Determine the [X, Y] coordinate at the center of the cell enclosing the given text.  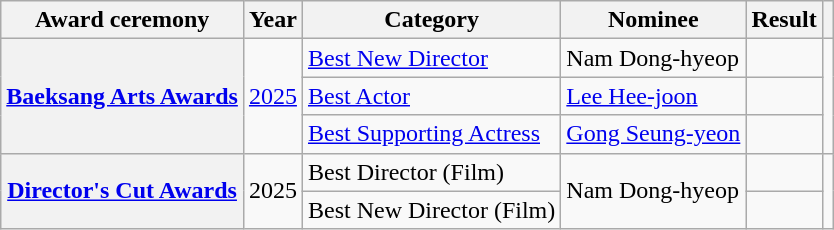
Best New Director (Film) [431, 210]
Award ceremony [122, 20]
Best Actor [431, 96]
Baeksang Arts Awards [122, 96]
Lee Hee-joon [654, 96]
Nominee [654, 20]
Year [272, 20]
Best Supporting Actress [431, 134]
Best Director (Film) [431, 172]
Category [431, 20]
Director's Cut Awards [122, 191]
Best New Director [431, 58]
Gong Seung-yeon [654, 134]
Result [784, 20]
